Provide the (x, y) coordinate of the cell's center where the given text is located.  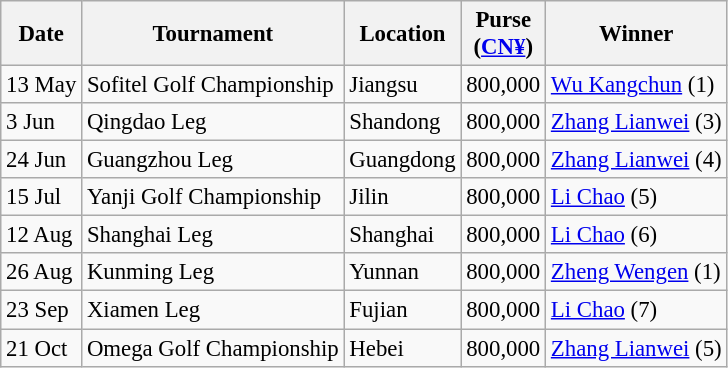
Fujian (402, 310)
Li Chao (5) (636, 197)
Shandong (402, 122)
Zheng Wengen (1) (636, 273)
13 May (42, 85)
Guangzhou Leg (213, 160)
Hebei (402, 348)
Omega Golf Championship (213, 348)
Kunming Leg (213, 273)
Yunnan (402, 273)
Shanghai (402, 235)
Guangdong (402, 160)
Jilin (402, 197)
Sofitel Golf Championship (213, 85)
12 Aug (42, 235)
Yanji Golf Championship (213, 197)
Zhang Lianwei (4) (636, 160)
Date (42, 34)
Qingdao Leg (213, 122)
Purse(CN¥) (504, 34)
23 Sep (42, 310)
Tournament (213, 34)
Jiangsu (402, 85)
Zhang Lianwei (3) (636, 122)
3 Jun (42, 122)
Wu Kangchun (1) (636, 85)
Zhang Lianwei (5) (636, 348)
21 Oct (42, 348)
Xiamen Leg (213, 310)
Li Chao (7) (636, 310)
Shanghai Leg (213, 235)
Location (402, 34)
Li Chao (6) (636, 235)
Winner (636, 34)
24 Jun (42, 160)
26 Aug (42, 273)
15 Jul (42, 197)
